Locate the cell with the specified text and output its [X, Y] center coordinate. 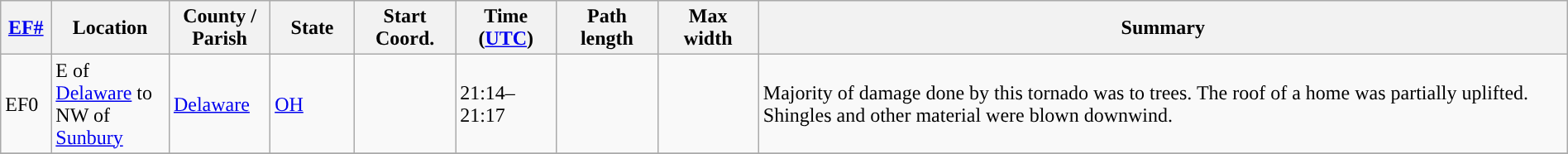
Summary [1163, 28]
EF# [26, 28]
Time (UTC) [506, 28]
Path length [607, 28]
Majority of damage done by this tornado was to trees. The roof of a home was partially uplifted. Shingles and other material were blown downwind. [1163, 104]
21:14–21:17 [506, 104]
Max width [708, 28]
OH [313, 104]
State [313, 28]
County / Parish [219, 28]
EF0 [26, 104]
Start Coord. [404, 28]
Location [111, 28]
E of Delaware to NW of Sunbury [111, 104]
Delaware [219, 104]
